Find where the given text appears and provide that cell's center as (x, y) coordinate. 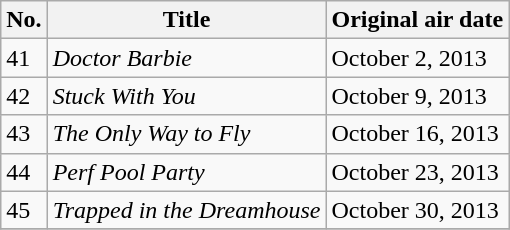
No. (24, 20)
44 (24, 172)
October 9, 2013 (418, 96)
42 (24, 96)
Title (186, 20)
Doctor Barbie (186, 58)
October 23, 2013 (418, 172)
Original air date (418, 20)
Trapped in the Dreamhouse (186, 210)
Perf Pool Party (186, 172)
October 2, 2013 (418, 58)
41 (24, 58)
45 (24, 210)
October 30, 2013 (418, 210)
October 16, 2013 (418, 134)
Stuck With You (186, 96)
The Only Way to Fly (186, 134)
43 (24, 134)
